Locate the cell with the specified text and output its (x, y) center coordinate. 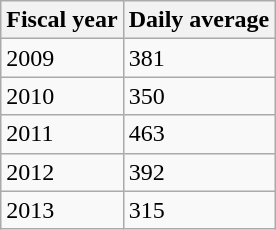
Fiscal year (62, 20)
350 (199, 96)
2011 (62, 134)
381 (199, 58)
2013 (62, 210)
Daily average (199, 20)
2012 (62, 172)
2010 (62, 96)
463 (199, 134)
392 (199, 172)
315 (199, 210)
2009 (62, 58)
